Output the (x, y) coordinate of the center of the cell containing the given text.  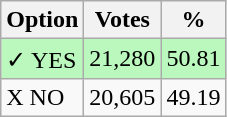
20,605 (122, 97)
% (194, 20)
49.19 (194, 97)
✓ YES (42, 59)
X NO (42, 97)
Option (42, 20)
21,280 (122, 59)
50.81 (194, 59)
Votes (122, 20)
